Locate the cell with the specified text and output its (X, Y) center coordinate. 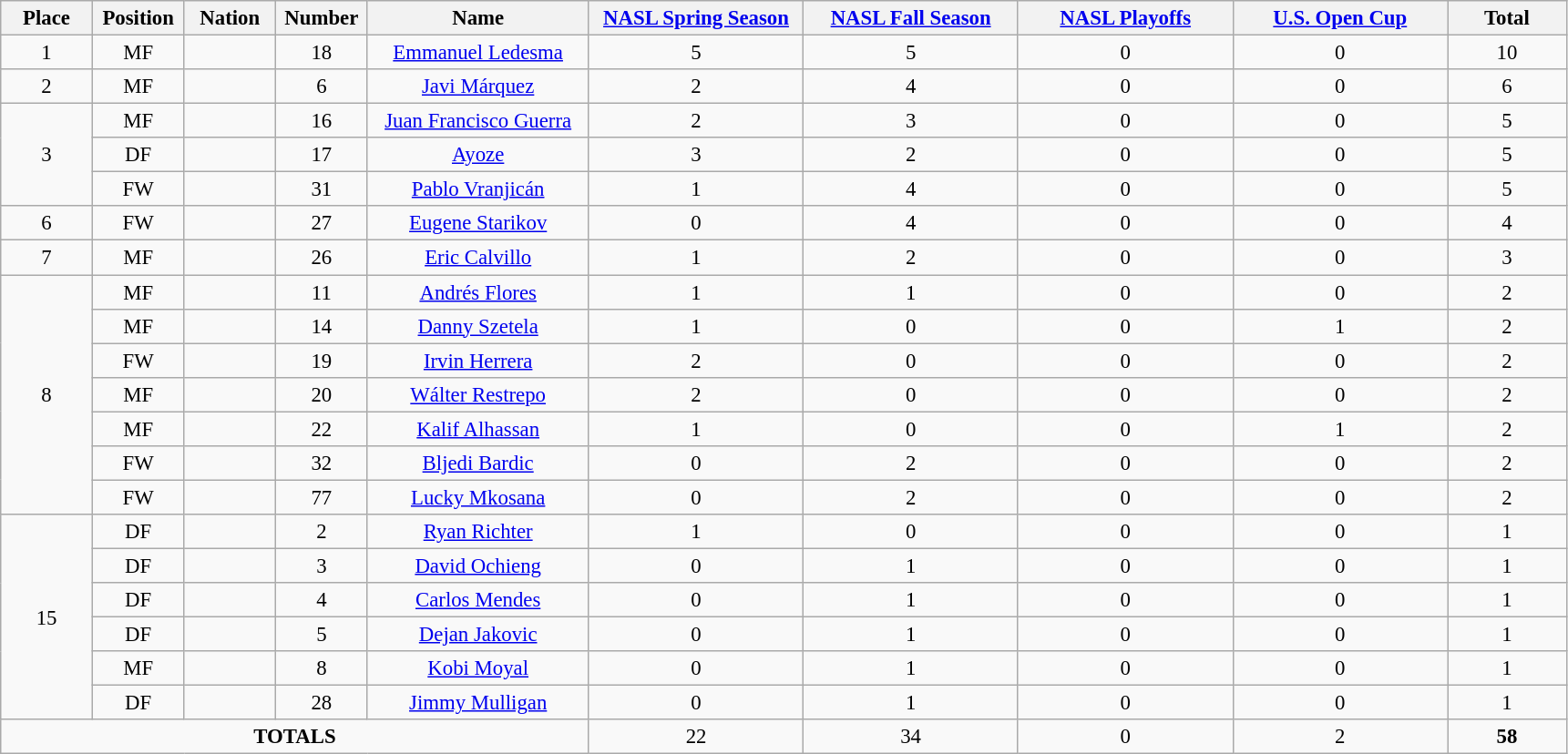
58 (1507, 737)
11 (323, 292)
10 (1507, 53)
26 (323, 258)
19 (323, 361)
16 (323, 121)
Number (323, 18)
Nation (230, 18)
77 (323, 497)
Eric Calvillo (477, 258)
27 (323, 223)
Ryan Richter (477, 532)
20 (323, 394)
Carlos Mendes (477, 600)
Juan Francisco Guerra (477, 121)
Total (1507, 18)
Irvin Herrera (477, 361)
Name (477, 18)
Andrés Flores (477, 292)
NASL Spring Season (696, 18)
14 (323, 326)
17 (323, 155)
Emmanuel Ledesma (477, 53)
Wálter Restrepo (477, 394)
Javi Márquez (477, 87)
Place (47, 18)
Ayoze (477, 155)
28 (323, 703)
34 (911, 737)
Dejan Jakovic (477, 635)
David Ochieng (477, 565)
TOTALS (295, 737)
NASL Fall Season (911, 18)
15 (47, 617)
Position (138, 18)
Danny Szetela (477, 326)
31 (323, 189)
Lucky Mkosana (477, 497)
NASL Playoffs (1125, 18)
Kobi Moyal (477, 668)
32 (323, 464)
Kalif Alhassan (477, 429)
U.S. Open Cup (1340, 18)
Eugene Starikov (477, 223)
7 (47, 258)
18 (323, 53)
Pablo Vranjicán (477, 189)
Jimmy Mulligan (477, 703)
Bljedi Bardic (477, 464)
